Locate the cell with the specified text and output its (x, y) center coordinate. 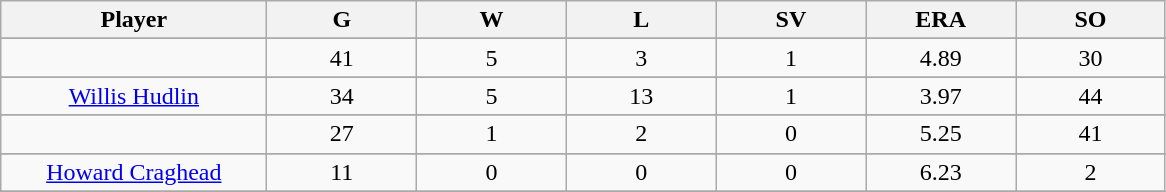
G (342, 20)
3.97 (941, 96)
11 (342, 172)
3 (641, 58)
L (641, 20)
6.23 (941, 172)
13 (641, 96)
Howard Craghead (134, 172)
W (492, 20)
Willis Hudlin (134, 96)
44 (1091, 96)
4.89 (941, 58)
27 (342, 134)
34 (342, 96)
ERA (941, 20)
30 (1091, 58)
SV (791, 20)
5.25 (941, 134)
SO (1091, 20)
Player (134, 20)
